Capture the cell that displays the provided text and extract its (X, Y) central coordinate. 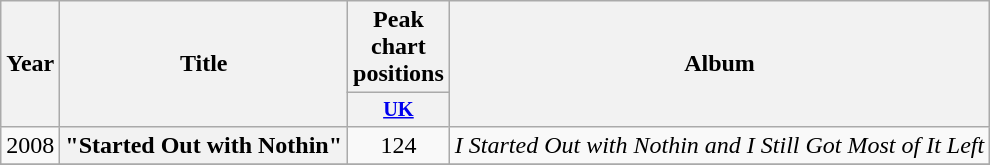
Title (204, 64)
UK (399, 110)
124 (399, 145)
Peak chart positions (399, 47)
Album (719, 64)
2008 (30, 145)
"Started Out with Nothin" (204, 145)
I Started Out with Nothin and I Still Got Most of It Left (719, 145)
Year (30, 64)
